Output the [x, y] coordinate of the center of the cell containing the given text.  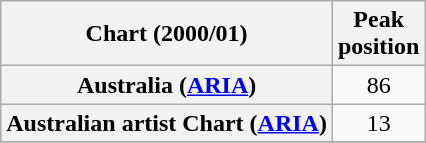
Peakposition [378, 34]
Chart (2000/01) [167, 34]
13 [378, 123]
Australian artist Chart (ARIA) [167, 123]
86 [378, 85]
Australia (ARIA) [167, 85]
